For the text-containing cell, return its midpoint in [x, y] coordinate format. 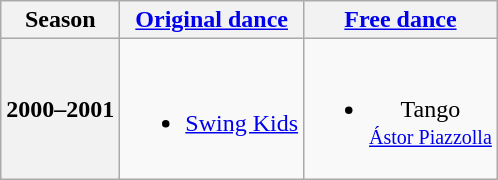
Tango Ástor Piazzolla [401, 109]
Season [60, 20]
Free dance [401, 20]
Original dance [212, 20]
2000–2001 [60, 109]
Swing Kids [212, 109]
